Locate the cell with the specified text and output its [x, y] center coordinate. 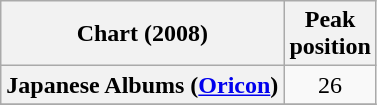
26 [330, 85]
Peakposition [330, 34]
Japanese Albums (Oricon) [142, 85]
Chart (2008) [142, 34]
